Detect which cell encompasses the target text, then output its [X, Y] center coordinate. 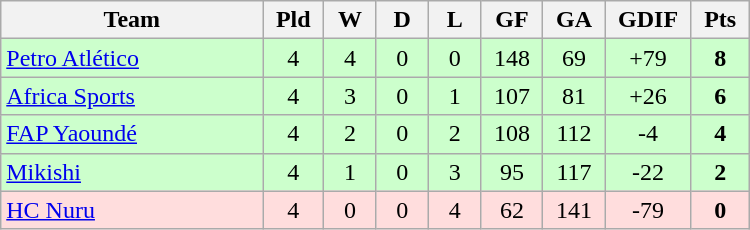
L [454, 20]
-22 [648, 172]
HC Nuru [132, 210]
-79 [648, 210]
148 [512, 58]
GF [512, 20]
-4 [648, 134]
Pts [720, 20]
GDIF [648, 20]
Team [132, 20]
Pld [294, 20]
112 [574, 134]
FAP Yaoundé [132, 134]
+79 [648, 58]
Petro Atlético [132, 58]
Mikishi [132, 172]
141 [574, 210]
108 [512, 134]
117 [574, 172]
8 [720, 58]
107 [512, 96]
95 [512, 172]
69 [574, 58]
+26 [648, 96]
W [350, 20]
Africa Sports [132, 96]
GA [574, 20]
6 [720, 96]
62 [512, 210]
81 [574, 96]
D [402, 20]
